Determine the [X, Y] coordinate at the center of the cell enclosing the given text.  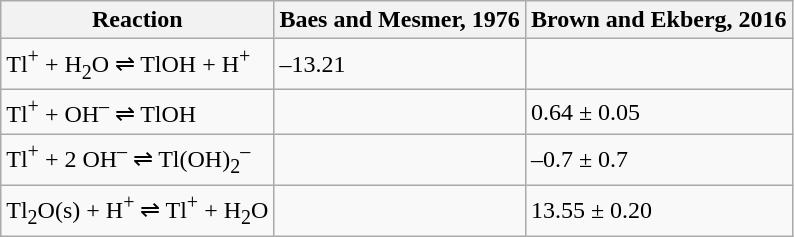
Tl+ + H2O ⇌ TlOH + H+ [138, 64]
Baes and Mesmer, 1976 [400, 20]
0.64 ± 0.05 [658, 112]
Tl2O(s) + H+ ⇌ Tl+ + H2O [138, 210]
Tl+ + OH– ⇌ TlOH [138, 112]
Tl+ + 2 OH– ⇌ Tl(OH)2– [138, 160]
–13.21 [400, 64]
Brown and Ekberg, 2016 [658, 20]
Reaction [138, 20]
–0.7 ± 0.7 [658, 160]
13.55 ± 0.20 [658, 210]
